Find where the given text appears and provide that cell's center as (X, Y) coordinate. 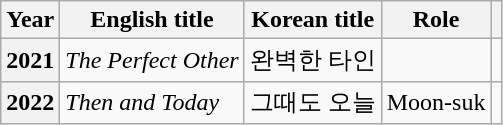
Moon-suk (436, 102)
2022 (30, 102)
Role (436, 20)
Year (30, 20)
Korean title (312, 20)
그때도 오늘 (312, 102)
The Perfect Other (152, 60)
2021 (30, 60)
완벽한 타인 (312, 60)
English title (152, 20)
Then and Today (152, 102)
